Find where the given text appears and provide that cell's center as [x, y] coordinate. 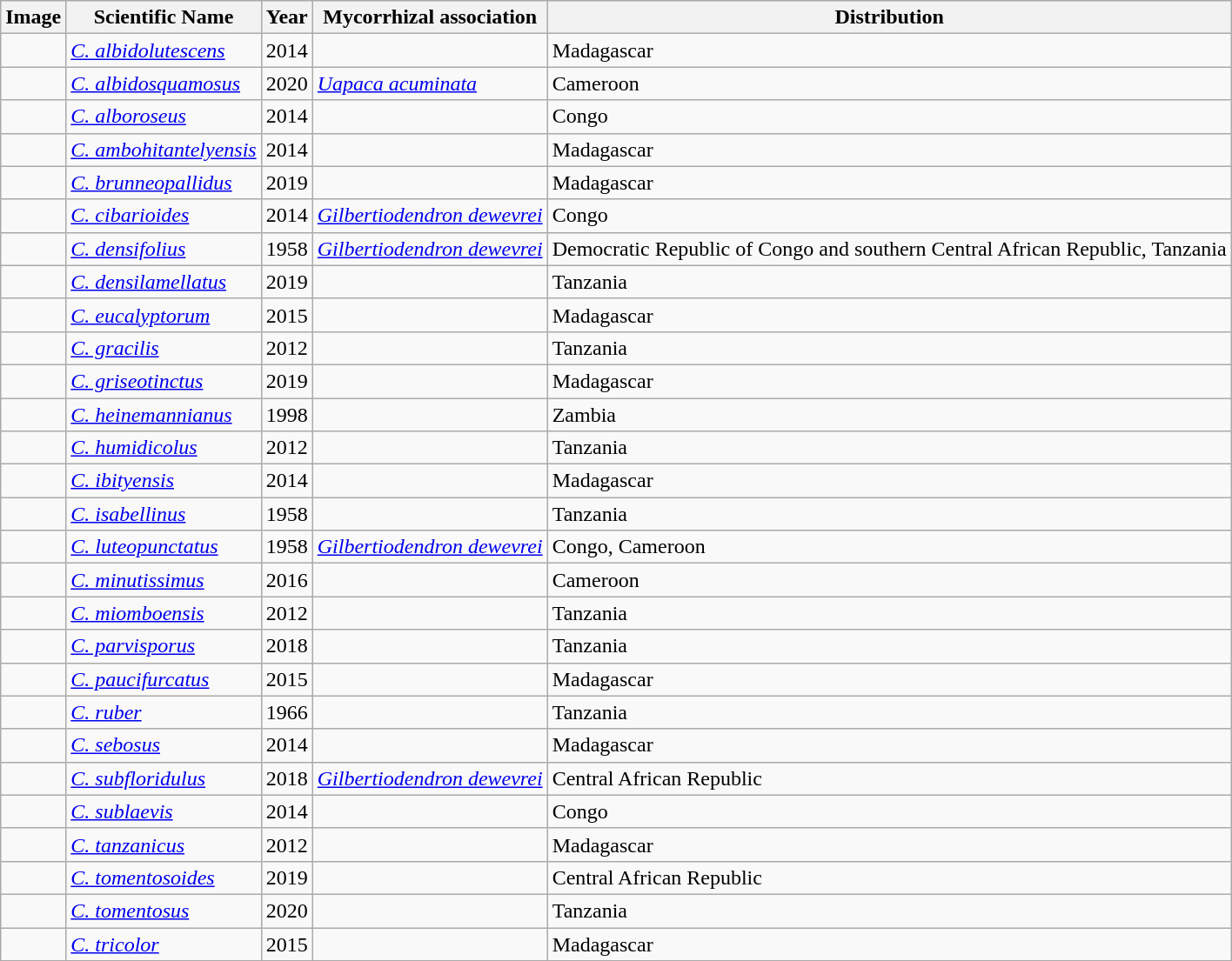
2016 [287, 580]
C. ibityensis [164, 481]
C. parvisporus [164, 646]
C. eucalyptorum [164, 315]
C. tomentosus [164, 911]
C. subfloridulus [164, 778]
C. isabellinus [164, 514]
C. paucifurcatus [164, 679]
C. albidolutescens [164, 50]
C. gracilis [164, 348]
Uapaca acuminata [430, 83]
Congo, Cameroon [889, 547]
C. tricolor [164, 944]
C. sublaevis [164, 811]
C. luteopunctatus [164, 547]
C. tanzanicus [164, 844]
C. griseotinctus [164, 381]
Scientific Name [164, 17]
Mycorrhizal association [430, 17]
C. alboroseus [164, 117]
C. sebosus [164, 745]
1998 [287, 415]
C. humidicolus [164, 448]
C. tomentosoides [164, 878]
C. cibarioides [164, 216]
C. ruber [164, 712]
C. minutissimus [164, 580]
Image [33, 17]
C. heinemannianus [164, 415]
C. ambohitantelyensis [164, 150]
Distribution [889, 17]
C. densifolius [164, 249]
C. miomboensis [164, 613]
Democratic Republic of Congo and southern Central African Republic, Tanzania [889, 249]
Zambia [889, 415]
C. albidosquamosus [164, 83]
1966 [287, 712]
C. brunneopallidus [164, 183]
Year [287, 17]
C. densilamellatus [164, 282]
